Search for the cell housing the specified text and yield its [X, Y] center coordinate. 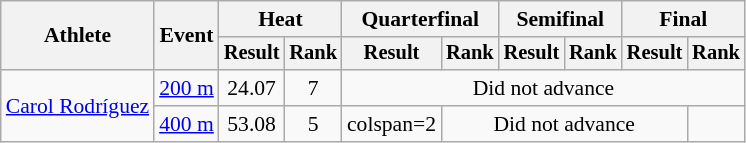
Athlete [78, 36]
Carol Rodríguez [78, 106]
Event [186, 36]
colspan=2 [392, 124]
400 m [186, 124]
Quarterfinal [420, 19]
53.08 [252, 124]
Heat [280, 19]
7 [313, 88]
200 m [186, 88]
Final [684, 19]
24.07 [252, 88]
5 [313, 124]
Semifinal [560, 19]
